Return the (x, y) coordinate for the center point of the cell that contains the specified text.  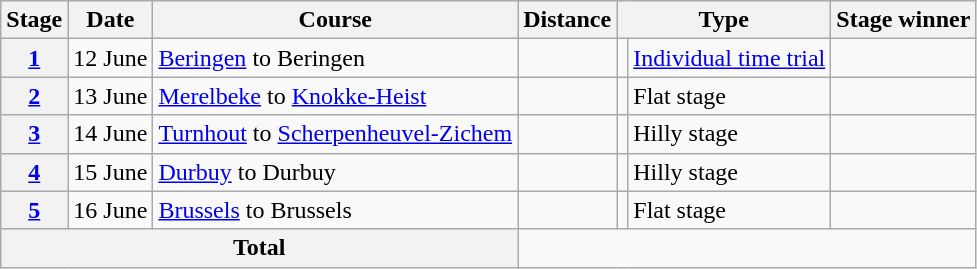
Beringen to Beringen (336, 58)
2 (34, 96)
Date (110, 20)
Total (260, 248)
Durbuy to Durbuy (336, 172)
Course (336, 20)
Stage (34, 20)
Brussels to Brussels (336, 210)
13 June (110, 96)
Merelbeke to Knokke-Heist (336, 96)
15 June (110, 172)
Stage winner (904, 20)
Distance (568, 20)
3 (34, 134)
Individual time trial (730, 58)
Turnhout to Scherpenheuvel-Zichem (336, 134)
14 June (110, 134)
Type (724, 20)
16 June (110, 210)
5 (34, 210)
4 (34, 172)
12 June (110, 58)
1 (34, 58)
